Identify which cell holds the provided text, then report its [X, Y] central coordinate. 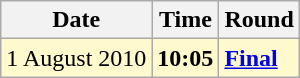
1 August 2010 [76, 58]
Round [259, 20]
Final [259, 58]
10:05 [186, 58]
Date [76, 20]
Time [186, 20]
